Detect which cell encompasses the target text, then output its [X, Y] center coordinate. 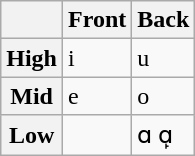
u [164, 58]
o [164, 96]
e [98, 96]
Front [98, 20]
Mid [32, 96]
Low [32, 135]
i [98, 58]
High [32, 58]
ɑ ɑ̙ [164, 135]
Back [164, 20]
